Pinpoint the cell where the given text exists, returning its (x, y) midpoint coordinate. 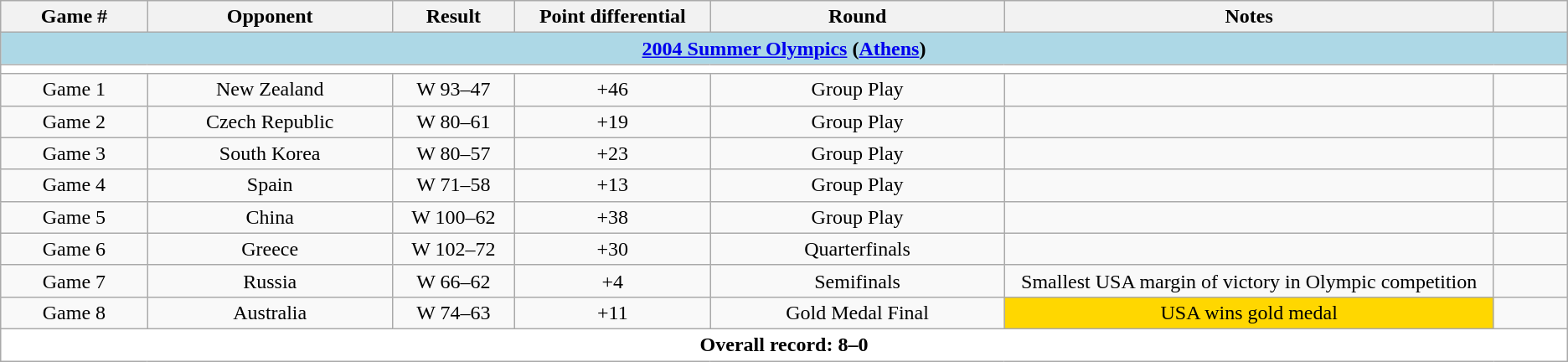
Greece (270, 249)
W 66–62 (453, 281)
China (270, 217)
USA wins gold medal (1250, 313)
South Korea (270, 153)
Smallest USA margin of victory in Olympic competition (1250, 281)
Semifinals (858, 281)
W 80–57 (453, 153)
New Zealand (270, 90)
Game # (74, 17)
+46 (612, 90)
Opponent (270, 17)
Czech Republic (270, 122)
Game 1 (74, 90)
Game 8 (74, 313)
Quarterfinals (858, 249)
Point differential (612, 17)
Russia (270, 281)
+4 (612, 281)
Round (858, 17)
Gold Medal Final (858, 313)
+11 (612, 313)
+13 (612, 185)
Game 4 (74, 185)
W 93–47 (453, 90)
+23 (612, 153)
+30 (612, 249)
Notes (1250, 17)
+38 (612, 217)
W 102–72 (453, 249)
W 71–58 (453, 185)
Game 3 (74, 153)
Game 2 (74, 122)
Australia (270, 313)
Game 7 (74, 281)
W 100–62 (453, 217)
Overall record: 8–0 (784, 344)
2004 Summer Olympics (Athens) (784, 49)
Game 5 (74, 217)
W 80–61 (453, 122)
Spain (270, 185)
W 74–63 (453, 313)
Result (453, 17)
+19 (612, 122)
Game 6 (74, 249)
